From the cell containing the given text, extract its center point as [x, y] coordinate. 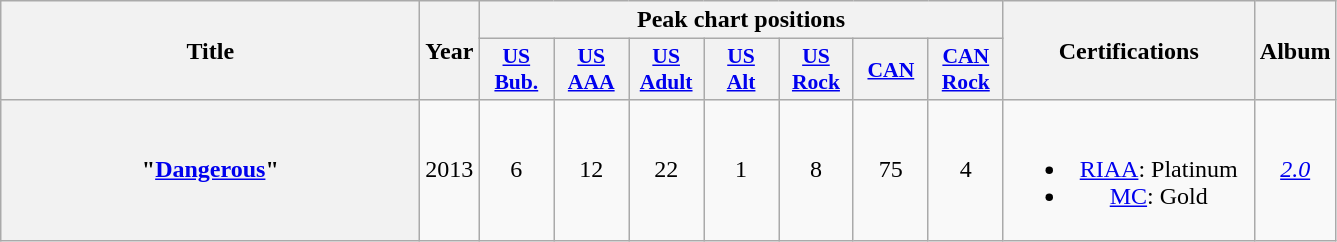
22 [666, 170]
Peak chart positions [741, 20]
"Dangerous" [210, 170]
RIAA: PlatinumMC: Gold [1128, 170]
75 [890, 170]
Certifications [1128, 50]
Year [450, 50]
USAlt [742, 70]
12 [592, 170]
USBub. [516, 70]
USAdult [666, 70]
6 [516, 170]
4 [966, 170]
USRock [816, 70]
Title [210, 50]
CAN [890, 70]
8 [816, 170]
2013 [450, 170]
CANRock [966, 70]
2.0 [1295, 170]
Album [1295, 50]
USAAA [592, 70]
1 [742, 170]
